Capture the cell that displays the provided text and extract its (x, y) central coordinate. 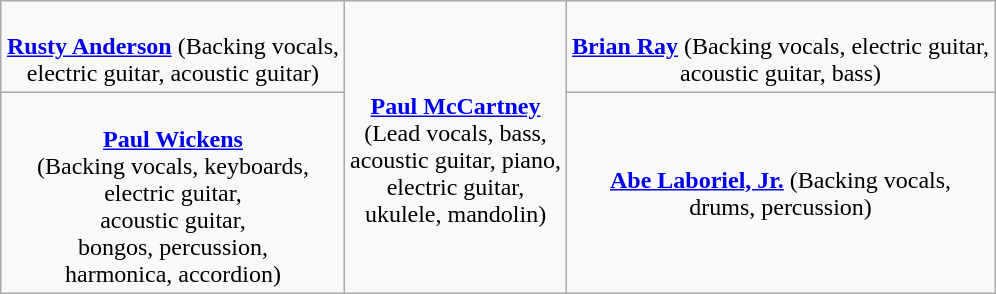
Rusty Anderson (Backing vocals,electric guitar, acoustic guitar) (172, 47)
Paul McCartney (Lead vocals, bass, acoustic guitar, piano,electric guitar,ukulele, mandolin) (456, 147)
Brian Ray (Backing vocals, electric guitar,acoustic guitar, bass) (781, 47)
Paul Wickens (Backing vocals, keyboards,electric guitar,acoustic guitar,bongos, percussion,harmonica, accordion) (172, 193)
Abe Laboriel, Jr. (Backing vocals,drums, percussion) (781, 193)
